For the text-containing cell, return its midpoint in [x, y] coordinate format. 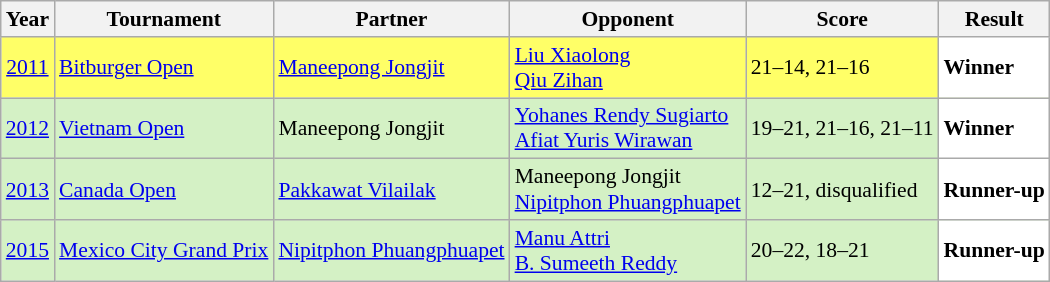
Mexico City Grand Prix [164, 250]
Bitburger Open [164, 68]
2015 [28, 250]
Pakkawat Vilailak [391, 190]
Partner [391, 19]
Opponent [628, 19]
Tournament [164, 19]
Nipitphon Phuangphuapet [391, 250]
2013 [28, 190]
Yohanes Rendy Sugiarto Afiat Yuris Wirawan [628, 128]
19–21, 21–16, 21–11 [842, 128]
2011 [28, 68]
12–21, disqualified [842, 190]
21–14, 21–16 [842, 68]
Maneepong Jongjit Nipitphon Phuangphuapet [628, 190]
Vietnam Open [164, 128]
Score [842, 19]
Manu Attri B. Sumeeth Reddy [628, 250]
20–22, 18–21 [842, 250]
Year [28, 19]
Result [994, 19]
Canada Open [164, 190]
Liu Xiaolong Qiu Zihan [628, 68]
2012 [28, 128]
